Identify which cell holds the provided text, then report its (x, y) central coordinate. 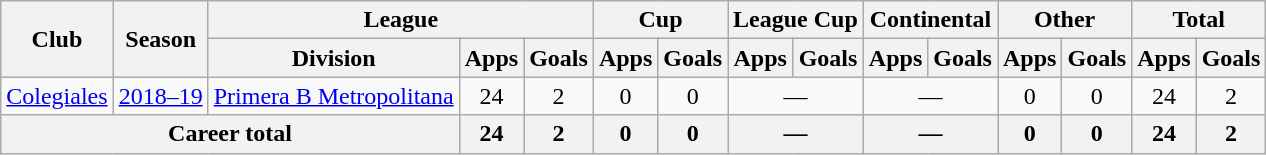
Other (1065, 20)
League Cup (796, 20)
Club (57, 39)
Career total (230, 134)
Total (1199, 20)
Continental (930, 20)
Colegiales (57, 96)
Primera B Metropolitana (334, 96)
2018–19 (160, 96)
League (400, 20)
Cup (660, 20)
Division (334, 58)
Season (160, 39)
